Pinpoint the cell where the given text exists, returning its [X, Y] midpoint coordinate. 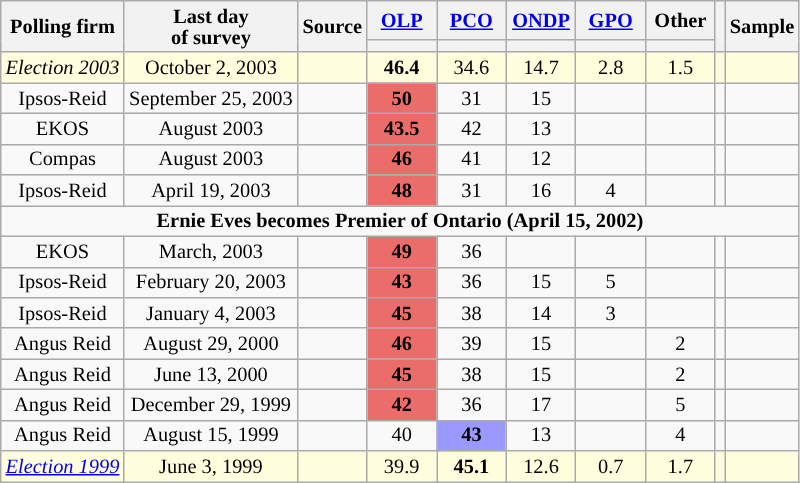
Ernie Eves becomes Premier of Ontario (April 15, 2002) [400, 220]
49 [402, 252]
34.6 [472, 68]
16 [541, 190]
June 3, 1999 [210, 466]
50 [402, 98]
ONDP [541, 20]
12.6 [541, 466]
45.1 [472, 466]
3 [611, 312]
14 [541, 312]
GPO [611, 20]
12 [541, 160]
43.5 [402, 128]
Sample [762, 26]
February 20, 2003 [210, 282]
0.7 [611, 466]
January 4, 2003 [210, 312]
Source [332, 26]
Election 2003 [62, 68]
December 29, 1999 [210, 404]
46.4 [402, 68]
Other [681, 20]
1.7 [681, 466]
August 15, 1999 [210, 436]
48 [402, 190]
2.8 [611, 68]
Polling firm [62, 26]
March, 2003 [210, 252]
40 [402, 436]
Compas [62, 160]
17 [541, 404]
August 29, 2000 [210, 344]
1.5 [681, 68]
Last day of survey [210, 26]
41 [472, 160]
October 2, 2003 [210, 68]
14.7 [541, 68]
39 [472, 344]
September 25, 2003 [210, 98]
39.9 [402, 466]
April 19, 2003 [210, 190]
Election 1999 [62, 466]
June 13, 2000 [210, 374]
PCO [472, 20]
OLP [402, 20]
